Detect which cell encompasses the target text, then output its (X, Y) center coordinate. 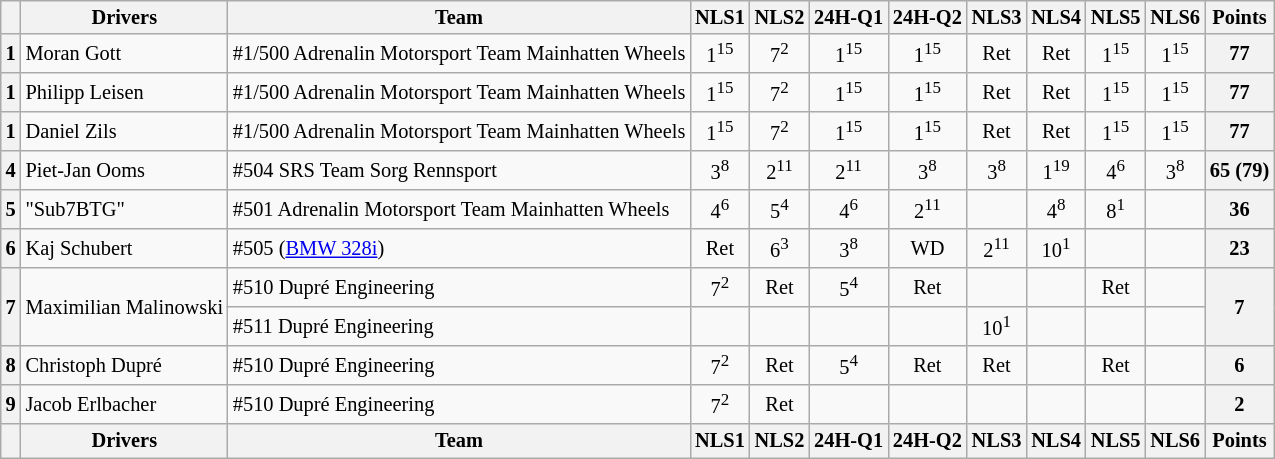
#511 Dupré Engineering (459, 326)
81 (1116, 210)
Piet-Jan Ooms (124, 170)
9 (11, 404)
Christoph Dupré (124, 366)
4 (11, 170)
23 (1240, 248)
5 (11, 210)
WD (928, 248)
Philipp Leisen (124, 92)
36 (1240, 210)
65 (79) (1240, 170)
119 (1056, 170)
Moran Gott (124, 54)
Jacob Erlbacher (124, 404)
#504 SRS Team Sorg Rennsport (459, 170)
48 (1056, 210)
63 (780, 248)
#501 Adrenalin Motorsport Team Mainhatten Wheels (459, 210)
Maximilian Malinowski (124, 307)
Kaj Schubert (124, 248)
8 (11, 366)
2 (1240, 404)
"Sub7BTG" (124, 210)
#505 (BMW 328i) (459, 248)
Daniel Zils (124, 132)
